For the text-containing cell, return its midpoint in [X, Y] coordinate format. 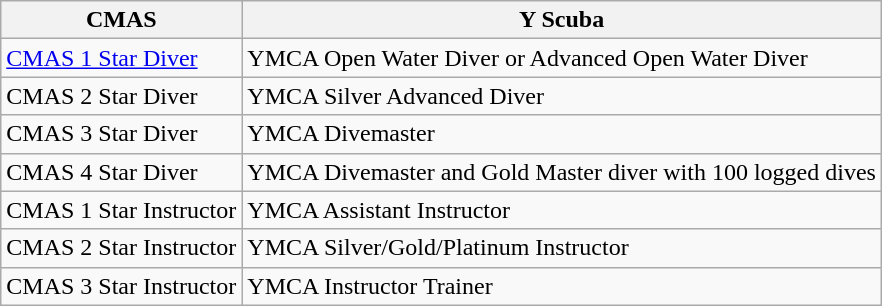
CMAS 4 Star Diver [122, 172]
Y Scuba [562, 20]
YMCA Silver Advanced Diver [562, 96]
CMAS 2 Star Diver [122, 96]
CMAS 1 Star Instructor [122, 210]
YMCA Divemaster [562, 134]
YMCA Open Water Diver or Advanced Open Water Diver [562, 58]
YMCA Instructor Trainer [562, 286]
CMAS [122, 20]
CMAS 3 Star Diver [122, 134]
YMCA Assistant Instructor [562, 210]
YMCA Silver/Gold/Platinum Instructor [562, 248]
YMCA Divemaster and Gold Master diver with 100 logged dives [562, 172]
CMAS 1 Star Diver [122, 58]
CMAS 2 Star Instructor [122, 248]
CMAS 3 Star Instructor [122, 286]
